Find where the given text appears and provide that cell's center as [x, y] coordinate. 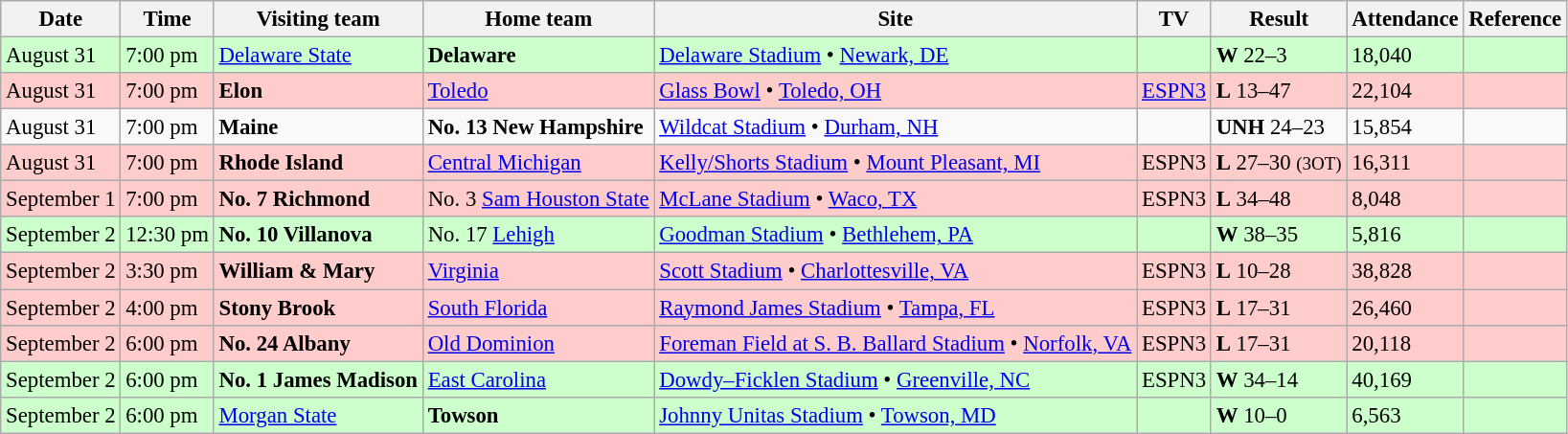
South Florida [538, 308]
18,040 [1405, 56]
6,563 [1405, 415]
Central Michigan [538, 163]
No. 13 New Hampshire [538, 127]
Delaware Stadium • Newark, DE [896, 56]
8,048 [1405, 199]
W 38–35 [1279, 235]
No. 17 Lehigh [538, 235]
40,169 [1405, 379]
TV [1174, 19]
3:30 pm [167, 271]
Wildcat Stadium • Durham, NH [896, 127]
L 13–47 [1279, 91]
Dowdy–Ficklen Stadium • Greenville, NC [896, 379]
5,816 [1405, 235]
Visiting team [318, 19]
Scott Stadium • Charlottesville, VA [896, 271]
Attendance [1405, 19]
W 22–3 [1279, 56]
Foreman Field at S. B. Ballard Stadium • Norfolk, VA [896, 343]
Goodman Stadium • Bethlehem, PA [896, 235]
Stony Brook [318, 308]
38,828 [1405, 271]
No. 24 Albany [318, 343]
W 10–0 [1279, 415]
September 1 [61, 199]
No. 3 Sam Houston State [538, 199]
12:30 pm [167, 235]
Elon [318, 91]
22,104 [1405, 91]
Time [167, 19]
L 34–48 [1279, 199]
16,311 [1405, 163]
Delaware [538, 56]
Old Dominion [538, 343]
Home team [538, 19]
Towson [538, 415]
East Carolina [538, 379]
W 34–14 [1279, 379]
McLane Stadium • Waco, TX [896, 199]
Date [61, 19]
Raymond James Stadium • Tampa, FL [896, 308]
Virginia [538, 271]
No. 10 Villanova [318, 235]
Morgan State [318, 415]
4:00 pm [167, 308]
Delaware State [318, 56]
Rhode Island [318, 163]
Toledo [538, 91]
Result [1279, 19]
20,118 [1405, 343]
15,854 [1405, 127]
L 10–28 [1279, 271]
Johnny Unitas Stadium • Towson, MD [896, 415]
UNH 24–23 [1279, 127]
Glass Bowl • Toledo, OH [896, 91]
Maine [318, 127]
L 27–30 (3OT) [1279, 163]
No. 7 Richmond [318, 199]
No. 1 James Madison [318, 379]
Site [896, 19]
William & Mary [318, 271]
26,460 [1405, 308]
Kelly/Shorts Stadium • Mount Pleasant, MI [896, 163]
Reference [1515, 19]
